Search for the cell housing the specified text and yield its (x, y) center coordinate. 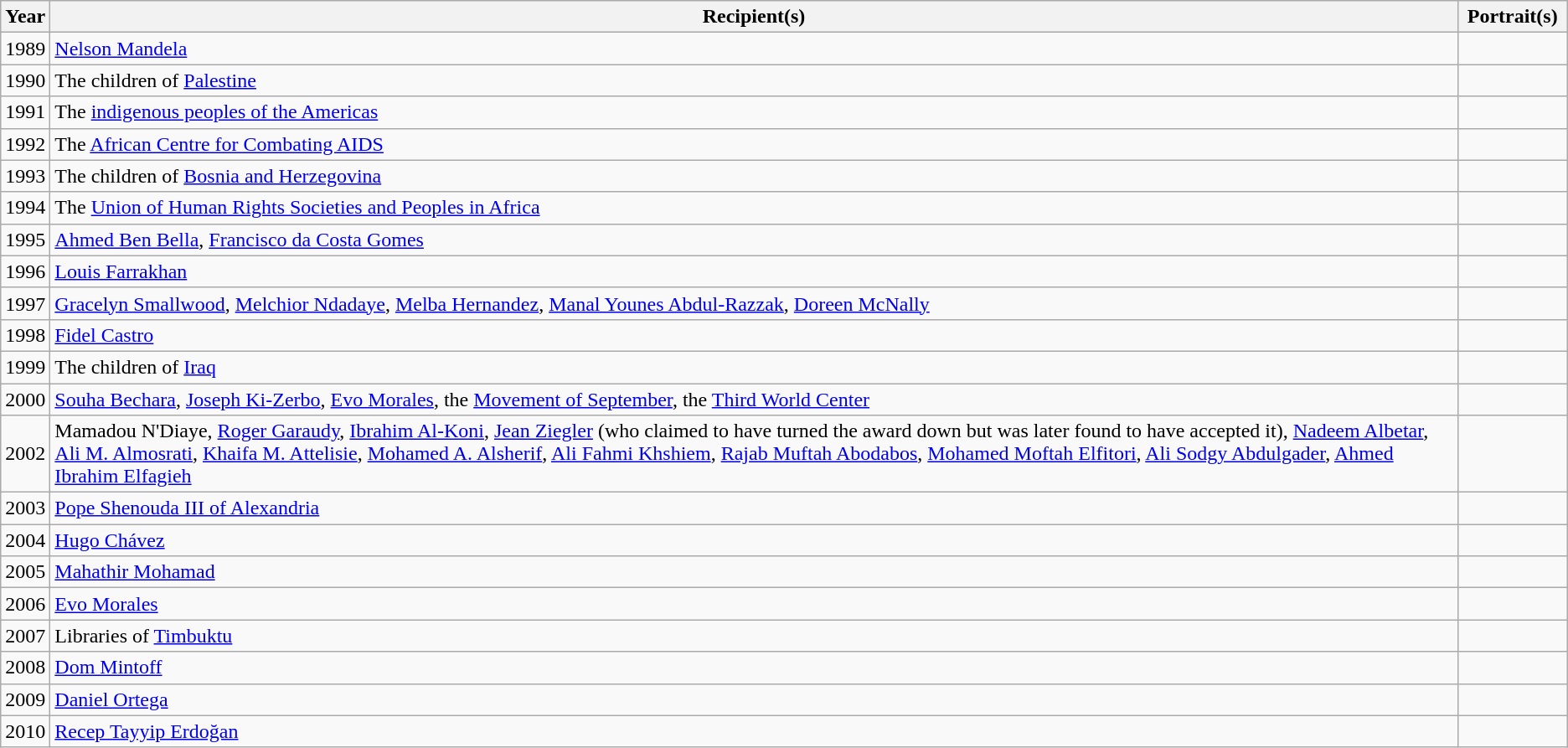
Recep Tayyip Erdoğan (754, 731)
The children of Iraq (754, 367)
2002 (25, 454)
Gracelyn Smallwood, Melchior Ndadaye, Melba Hernandez, Manal Younes Abdul-Razzak, Doreen McNally (754, 303)
2007 (25, 636)
1989 (25, 49)
2004 (25, 540)
Dom Mintoff (754, 668)
1995 (25, 240)
1991 (25, 112)
2000 (25, 400)
Evo Morales (754, 604)
Souha Bechara, Joseph Ki-Zerbo, Evo Morales, the Movement of September, the Third World Center (754, 400)
1990 (25, 80)
Daniel Ortega (754, 699)
Recipient(s) (754, 17)
Mahathir Mohamad (754, 572)
1999 (25, 367)
2005 (25, 572)
The African Centre for Combating AIDS (754, 144)
2010 (25, 731)
1997 (25, 303)
Pope Shenouda III of Alexandria (754, 508)
The indigenous peoples of the Americas (754, 112)
2006 (25, 604)
Libraries of Timbuktu (754, 636)
Louis Farrakhan (754, 271)
Ahmed Ben Bella, Francisco da Costa Gomes (754, 240)
2008 (25, 668)
2009 (25, 699)
Hugo Chávez (754, 540)
2003 (25, 508)
1993 (25, 176)
1992 (25, 144)
Nelson Mandela (754, 49)
1994 (25, 208)
Fidel Castro (754, 335)
Year (25, 17)
The Union of Human Rights Societies and Peoples in Africa (754, 208)
1996 (25, 271)
The children of Palestine (754, 80)
The children of Bosnia and Herzegovina (754, 176)
Portrait(s) (1513, 17)
1998 (25, 335)
